Locate the cell with the specified text and output its [x, y] center coordinate. 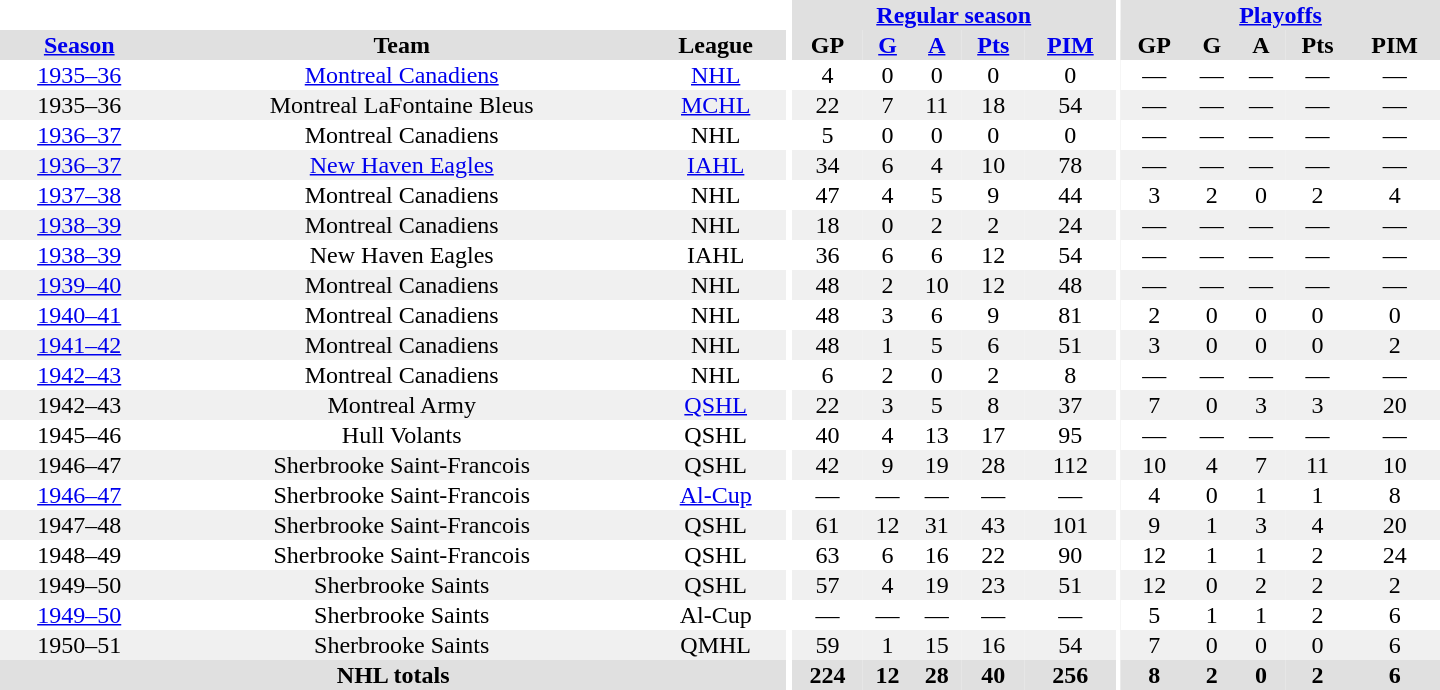
57 [828, 585]
MCHL [716, 105]
42 [828, 465]
37 [1070, 405]
1950–51 [80, 645]
95 [1070, 435]
League [716, 45]
Montreal Army [402, 405]
256 [1070, 675]
1941–42 [80, 345]
1948–49 [80, 555]
Season [80, 45]
QMHL [716, 645]
1947–48 [80, 525]
31 [936, 525]
NHL totals [393, 675]
43 [993, 525]
59 [828, 645]
112 [1070, 465]
Team [402, 45]
1945–46 [80, 435]
1940–41 [80, 315]
Regular season [954, 15]
17 [993, 435]
78 [1070, 165]
Hull Volants [402, 435]
34 [828, 165]
90 [1070, 555]
44 [1070, 195]
224 [828, 675]
15 [936, 645]
61 [828, 525]
101 [1070, 525]
63 [828, 555]
1937–38 [80, 195]
13 [936, 435]
81 [1070, 315]
23 [993, 585]
Montreal LaFontaine Bleus [402, 105]
36 [828, 255]
Playoffs [1280, 15]
1939–40 [80, 285]
47 [828, 195]
